Return the [X, Y] coordinate for the center point of the cell that contains the specified text.  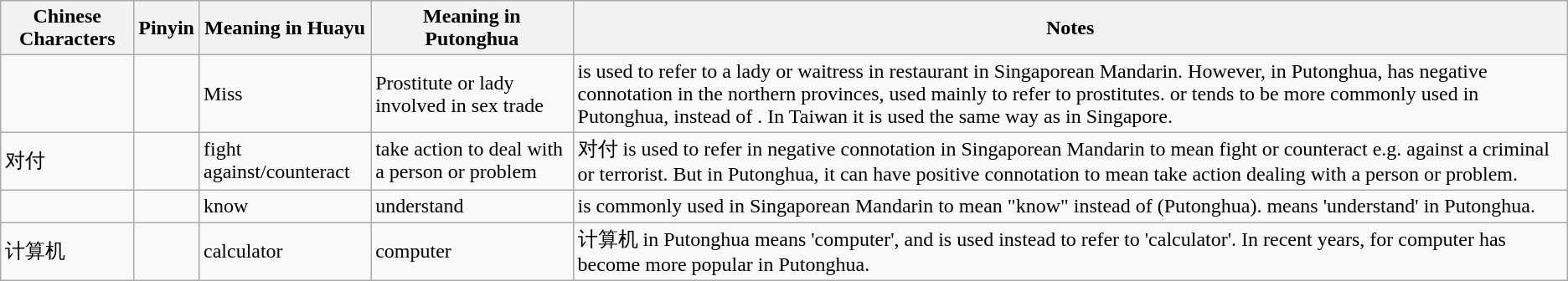
take action to deal with a person or problem [472, 161]
fight against/counteract [285, 161]
understand [472, 206]
Pinyin [167, 28]
is commonly used in Singaporean Mandarin to mean "know" instead of (Putonghua). means 'understand' in Putonghua. [1070, 206]
计算机 [67, 252]
calculator [285, 252]
Chinese Characters [67, 28]
对付 [67, 161]
Notes [1070, 28]
Miss [285, 94]
computer [472, 252]
Prostitute or lady involved in sex trade [472, 94]
know [285, 206]
Meaning in Putonghua [472, 28]
Meaning in Huayu [285, 28]
计算机 in Putonghua means 'computer', and is used instead to refer to 'calculator'. In recent years, for computer has become more popular in Putonghua. [1070, 252]
